Scan for the cell matching the given text and deliver its [x, y] coordinate at center. 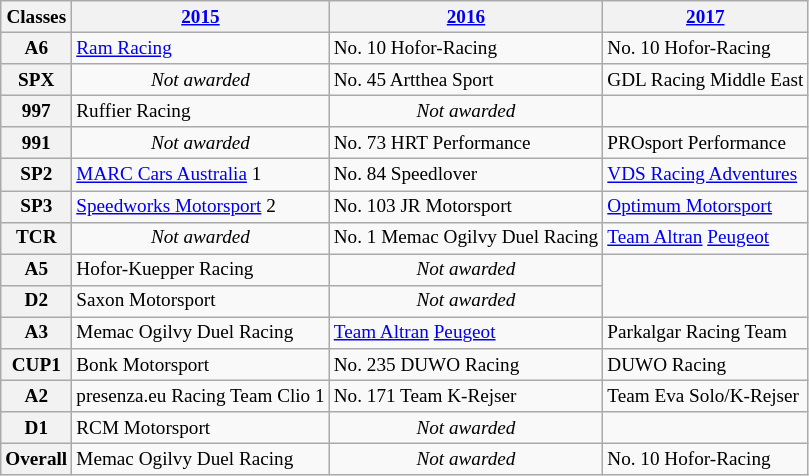
Ram Racing [200, 48]
SPX [36, 80]
Saxon Motorsport [200, 301]
No. 171 Team K-Rejser [466, 396]
Parkalgar Racing Team [706, 333]
VDS Racing Adventures [706, 175]
No. 84 Speedlover [466, 175]
997 [36, 111]
Team Eva Solo/K-Rejser [706, 396]
Overall [36, 460]
Optimum Motorsport [706, 206]
D1 [36, 428]
2015 [200, 17]
Classes [36, 17]
SP2 [36, 175]
presenza.eu Racing Team Clio 1 [200, 396]
2016 [466, 17]
D2 [36, 301]
991 [36, 143]
No. 45 Artthea Sport [466, 80]
No. 1 Memac Ogilvy Duel Racing [466, 238]
SP3 [36, 206]
A6 [36, 48]
RCM Motorsport [200, 428]
Bonk Motorsport [200, 365]
GDL Racing Middle East [706, 80]
Ruffier Racing [200, 111]
DUWO Racing [706, 365]
No. 103 JR Motorsport [466, 206]
Hofor-Kuepper Racing [200, 270]
A5 [36, 270]
PROsport Performance [706, 143]
TCR [36, 238]
A2 [36, 396]
2017 [706, 17]
No. 235 DUWO Racing [466, 365]
A3 [36, 333]
No. 73 HRT Performance [466, 143]
CUP1 [36, 365]
MARC Cars Australia 1 [200, 175]
Speedworks Motorsport 2 [200, 206]
